For the text-containing cell, return its midpoint in (X, Y) coordinate format. 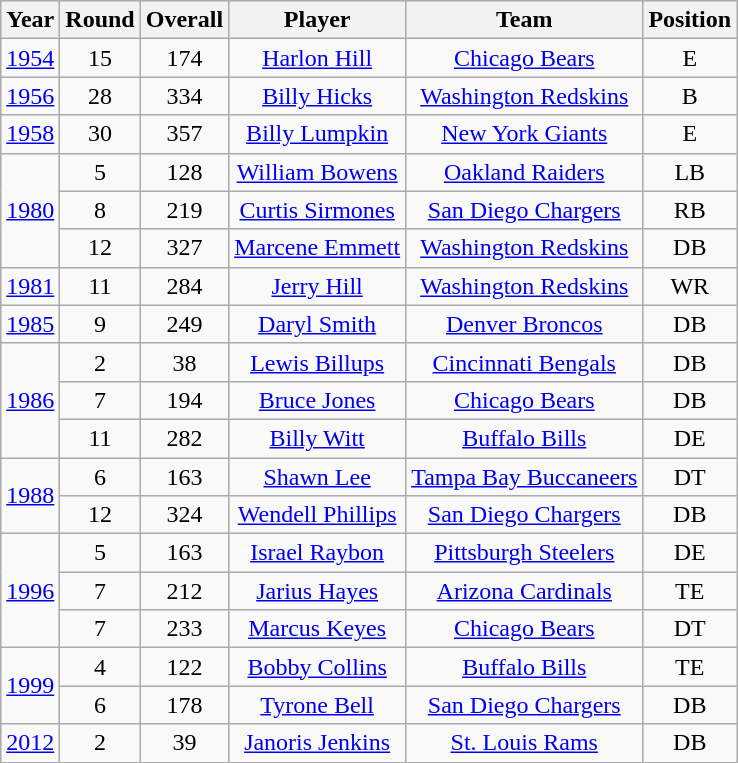
Tampa Bay Buccaneers (524, 477)
Pittsburgh Steelers (524, 553)
Position (690, 20)
Billy Witt (318, 438)
Shawn Lee (318, 477)
Overall (184, 20)
28 (100, 96)
219 (184, 210)
Marcus Keyes (318, 629)
284 (184, 286)
4 (100, 667)
9 (100, 324)
Marcene Emmett (318, 248)
194 (184, 400)
1954 (30, 58)
212 (184, 591)
39 (184, 743)
Year (30, 20)
1985 (30, 324)
Curtis Sirmones (318, 210)
1988 (30, 496)
30 (100, 134)
New York Giants (524, 134)
1999 (30, 686)
1996 (30, 591)
Jarius Hayes (318, 591)
282 (184, 438)
Wendell Phillips (318, 515)
249 (184, 324)
178 (184, 705)
Billy Lumpkin (318, 134)
Tyrone Bell (318, 705)
327 (184, 248)
122 (184, 667)
Harlon Hill (318, 58)
RB (690, 210)
Lewis Billups (318, 362)
174 (184, 58)
Player (318, 20)
8 (100, 210)
1958 (30, 134)
334 (184, 96)
Team (524, 20)
1986 (30, 400)
1981 (30, 286)
1980 (30, 210)
WR (690, 286)
324 (184, 515)
LB (690, 172)
Oakland Raiders (524, 172)
Janoris Jenkins (318, 743)
Round (100, 20)
1956 (30, 96)
Billy Hicks (318, 96)
Bobby Collins (318, 667)
38 (184, 362)
128 (184, 172)
2012 (30, 743)
233 (184, 629)
357 (184, 134)
Arizona Cardinals (524, 591)
Daryl Smith (318, 324)
Denver Broncos (524, 324)
Bruce Jones (318, 400)
William Bowens (318, 172)
Israel Raybon (318, 553)
Cincinnati Bengals (524, 362)
B (690, 96)
St. Louis Rams (524, 743)
15 (100, 58)
Jerry Hill (318, 286)
